Capture the cell that displays the provided text and extract its (x, y) central coordinate. 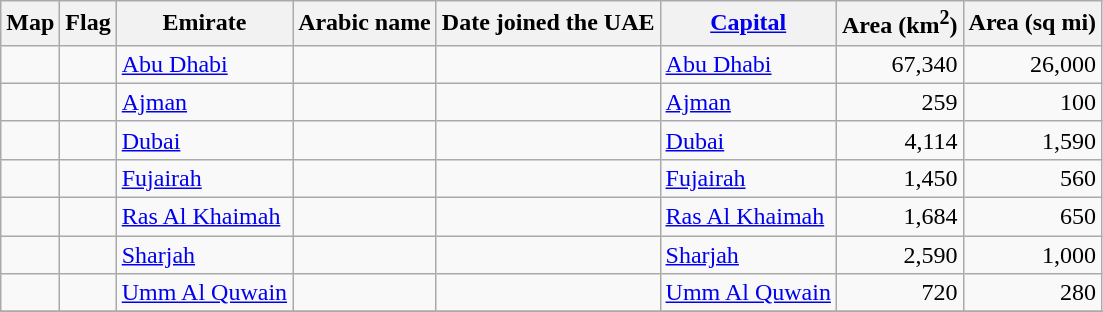
650 (1032, 217)
100 (1032, 102)
Map (30, 24)
Capital (748, 24)
1,590 (1032, 140)
1,684 (900, 217)
280 (1032, 293)
1,450 (900, 178)
2,590 (900, 255)
259 (900, 102)
Flag (88, 24)
67,340 (900, 64)
Arabic name (365, 24)
26,000 (1032, 64)
Date joined the UAE (548, 24)
720 (900, 293)
4,114 (900, 140)
1,000 (1032, 255)
560 (1032, 178)
Area (sq mi) (1032, 24)
Area (km2) (900, 24)
Emirate (204, 24)
